Identify which cell holds the provided text, then report its (x, y) central coordinate. 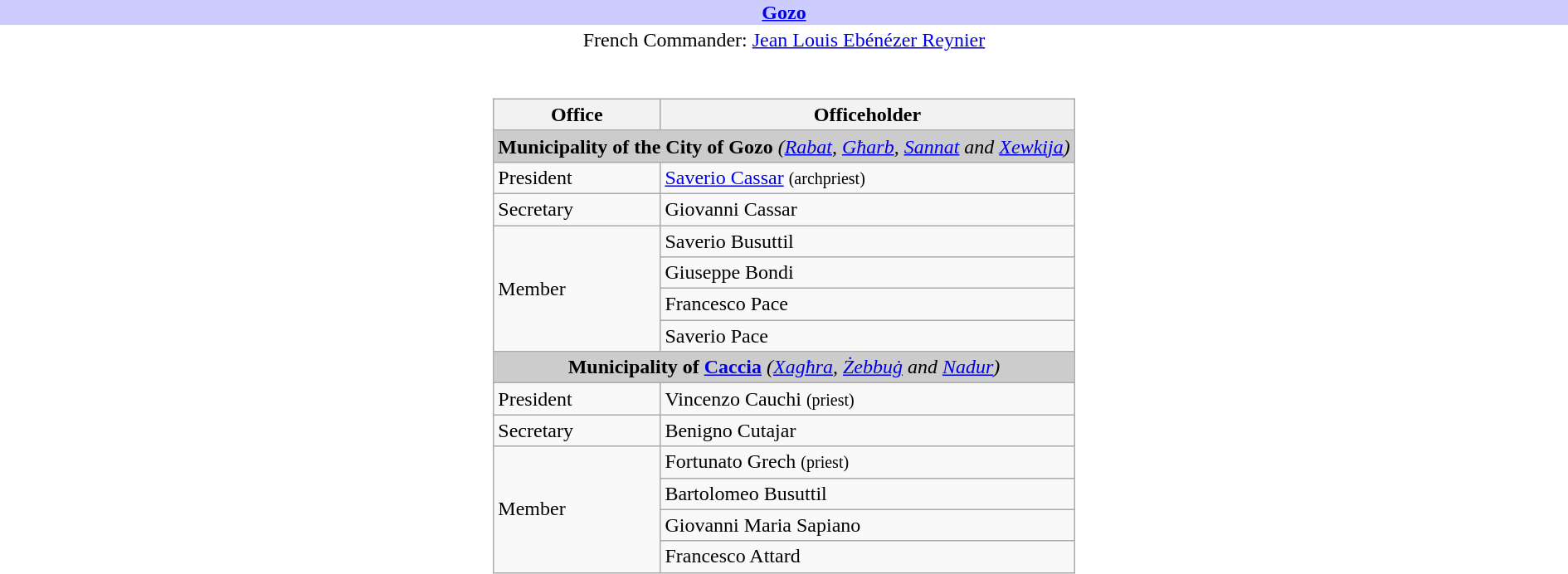
Saverio Pace (868, 336)
Francesco Pace (868, 304)
Officeholder (868, 114)
Saverio Cassar (archpriest) (868, 178)
Francesco Attard (868, 557)
Giovanni Cassar (868, 209)
Bartolomeo Busuttil (868, 494)
Office (577, 114)
Saverio Busuttil (868, 241)
French Commander: Jean Louis Ebénézer Reynier (784, 40)
Vincenzo Cauchi (priest) (868, 399)
Gozo (784, 12)
Municipality of Caccia (Xagħra, Żebbuġ and Nadur) (784, 367)
Giovanni Maria Sapiano (868, 525)
Benigno Cutajar (868, 430)
Fortunato Grech (priest) (868, 462)
Municipality of the City of Gozo (Rabat, Għarb, Sannat and Xewkija) (784, 146)
Giuseppe Bondi (868, 273)
